Pinpoint the cell where the given text exists, returning its (x, y) midpoint coordinate. 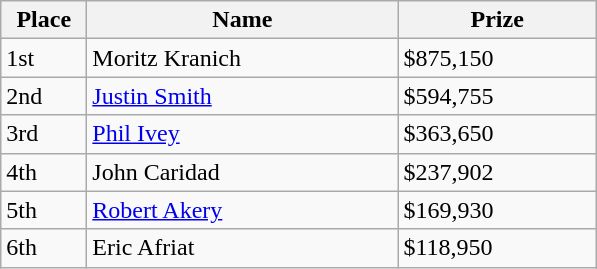
2nd (44, 96)
4th (44, 172)
$363,650 (498, 134)
$594,755 (498, 96)
6th (44, 248)
Name (242, 20)
$237,902 (498, 172)
1st (44, 58)
John Caridad (242, 172)
Moritz Kranich (242, 58)
Place (44, 20)
Justin Smith (242, 96)
Prize (498, 20)
Eric Afriat (242, 248)
5th (44, 210)
Phil Ivey (242, 134)
$118,950 (498, 248)
$169,930 (498, 210)
$875,150 (498, 58)
Robert Akery (242, 210)
3rd (44, 134)
